Scan for the cell matching the given text and deliver its (x, y) coordinate at center. 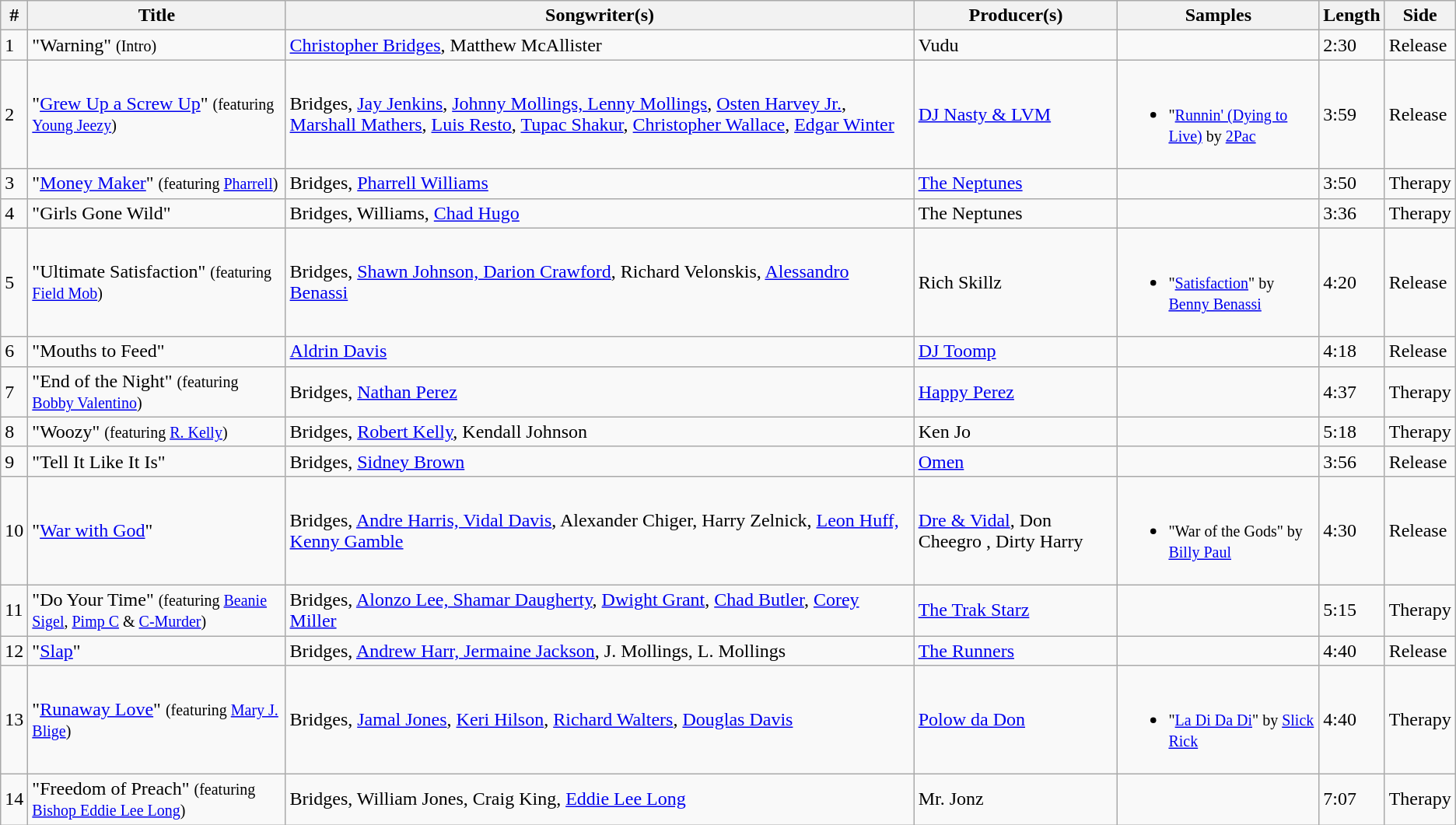
"End of the Night" (featuring Bobby Valentino) (157, 392)
11 (14, 610)
Bridges, Williams, Chad Hugo (600, 213)
3:36 (1352, 213)
Length (1352, 16)
Title (157, 16)
Producer(s) (1016, 16)
1 (14, 45)
DJ Nasty & LVM (1016, 114)
4 (14, 213)
Dre & Vidal, Don Cheegro , Dirty Harry (1016, 530)
4:30 (1352, 530)
Omen (1016, 461)
7:07 (1352, 799)
Aldrin Davis (600, 351)
"Runaway Love" (featuring Mary J. Blige) (157, 720)
"War with God" (157, 530)
5:15 (1352, 610)
8 (14, 432)
4:37 (1352, 392)
The Runners (1016, 651)
13 (14, 720)
Bridges, Robert Kelly, Kendall Johnson (600, 432)
4:18 (1352, 351)
"Woozy" (featuring R. Kelly) (157, 432)
3:50 (1352, 184)
"Mouths to Feed" (157, 351)
"Runnin' (Dying to Live) by 2Pac (1218, 114)
12 (14, 651)
"War of the Gods" by Billy Paul (1218, 530)
5 (14, 282)
The Trak Starz (1016, 610)
3:56 (1352, 461)
Songwriter(s) (600, 16)
"Tell It Like It Is" (157, 461)
Bridges, Jamal Jones, Keri Hilson, Richard Walters, Douglas Davis (600, 720)
# (14, 16)
Side (1420, 16)
2 (14, 114)
DJ Toomp (1016, 351)
"Freedom of Preach" (featuring Bishop Eddie Lee Long) (157, 799)
Bridges, Shawn Johnson, Darion Crawford, Richard Velonskis, Alessandro Benassi (600, 282)
3:59 (1352, 114)
7 (14, 392)
Bridges, Andrew Harr, Jermaine Jackson, J. Mollings, L. Mollings (600, 651)
"Girls Gone Wild" (157, 213)
"Ultimate Satisfaction" (featuring Field Mob) (157, 282)
Rich Skillz (1016, 282)
Polow da Don (1016, 720)
Vudu (1016, 45)
14 (14, 799)
"Satisfaction" by Benny Benassi (1218, 282)
Bridges, Alonzo Lee, Shamar Daugherty, Dwight Grant, Chad Butler, Corey Miller (600, 610)
"La Di Da Di" by Slick Rick (1218, 720)
Mr. Jonz (1016, 799)
Samples (1218, 16)
Happy Perez (1016, 392)
Ken Jo (1016, 432)
6 (14, 351)
Bridges, Sidney Brown (600, 461)
"Grew Up a Screw Up" (featuring Young Jeezy) (157, 114)
Bridges, William Jones, Craig King, Eddie Lee Long (600, 799)
3 (14, 184)
10 (14, 530)
2:30 (1352, 45)
5:18 (1352, 432)
9 (14, 461)
Bridges, Pharrell Williams (600, 184)
"Slap" (157, 651)
"Do Your Time" (featuring Beanie Sigel, Pimp C & C-Murder) (157, 610)
"Money Maker" (featuring Pharrell) (157, 184)
Bridges, Andre Harris, Vidal Davis, Alexander Chiger, Harry Zelnick, Leon Huff, Kenny Gamble (600, 530)
Bridges, Nathan Perez (600, 392)
4:20 (1352, 282)
"Warning" (Intro) (157, 45)
Christopher Bridges, Matthew McAllister (600, 45)
